Pinpoint the cell where the given text exists, returning its (X, Y) midpoint coordinate. 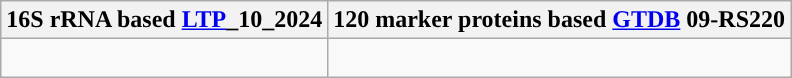
16S rRNA based LTP_10_2024 (164, 20)
120 marker proteins based GTDB 09-RS220 (560, 20)
